Identify which cell holds the provided text, then report its [X, Y] central coordinate. 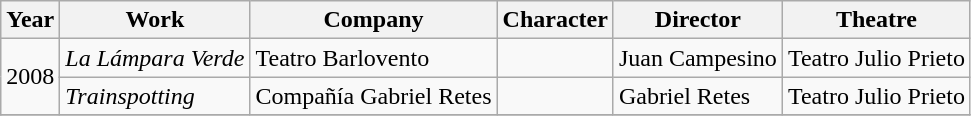
Teatro Barlovento [374, 58]
Company [374, 20]
Director [698, 20]
Trainspotting [155, 96]
Compañía Gabriel Retes [374, 96]
Theatre [876, 20]
Work [155, 20]
Year [30, 20]
La Lámpara Verde [155, 58]
Character [555, 20]
2008 [30, 77]
Gabriel Retes [698, 96]
Juan Campesino [698, 58]
